Provide the [X, Y] coordinate of the cell's center where the given text is located.  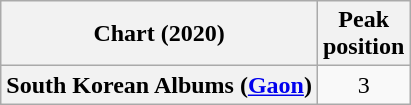
Peakposition [363, 34]
3 [363, 85]
South Korean Albums (Gaon) [160, 85]
Chart (2020) [160, 34]
